Provide the [x, y] coordinate of the cell's center where the given text is located.  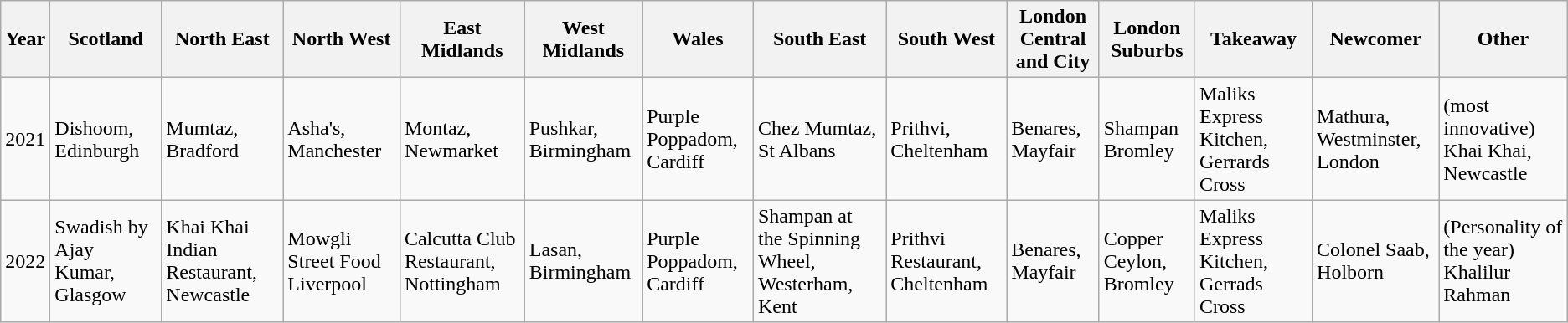
Year [25, 39]
(Personality of the year) Khalilur Rahman [1503, 261]
East Midlands [462, 39]
South East [819, 39]
Shampan at the Spinning Wheel, Westerham, Kent [819, 261]
North West [342, 39]
Colonel Saab, Holborn [1375, 261]
(most innovative) Khai Khai, Newcastle [1503, 139]
Shampan Bromley [1147, 139]
South West [946, 39]
Copper Ceylon, Bromley [1147, 261]
Lasan, Birmingham [583, 261]
North East [223, 39]
Dishoom, Edinburgh [106, 139]
Maliks Express Kitchen, Gerrards Cross [1253, 139]
Prithvi, Cheltenham [946, 139]
Wales [699, 39]
Montaz, Newmarket [462, 139]
Chez Mumtaz, St Albans [819, 139]
Khai Khai Indian Restaurant, Newcastle [223, 261]
Takeaway [1253, 39]
London Central and City [1053, 39]
2022 [25, 261]
Mumtaz, Bradford [223, 139]
Newcomer [1375, 39]
Prithvi Restaurant, Cheltenham [946, 261]
Mowgli Street Food Liverpool [342, 261]
Other [1503, 39]
2021 [25, 139]
Maliks Express Kitchen, Gerrads Cross [1253, 261]
Pushkar, Birmingham [583, 139]
West Midlands [583, 39]
Swadish by Ajay Kumar, Glasgow [106, 261]
London Suburbs [1147, 39]
Scotland [106, 39]
Mathura, Westminster, London [1375, 139]
Calcutta Club Restaurant, Nottingham [462, 261]
Asha's, Manchester [342, 139]
